Pinpoint the cell where the given text exists, returning its (X, Y) midpoint coordinate. 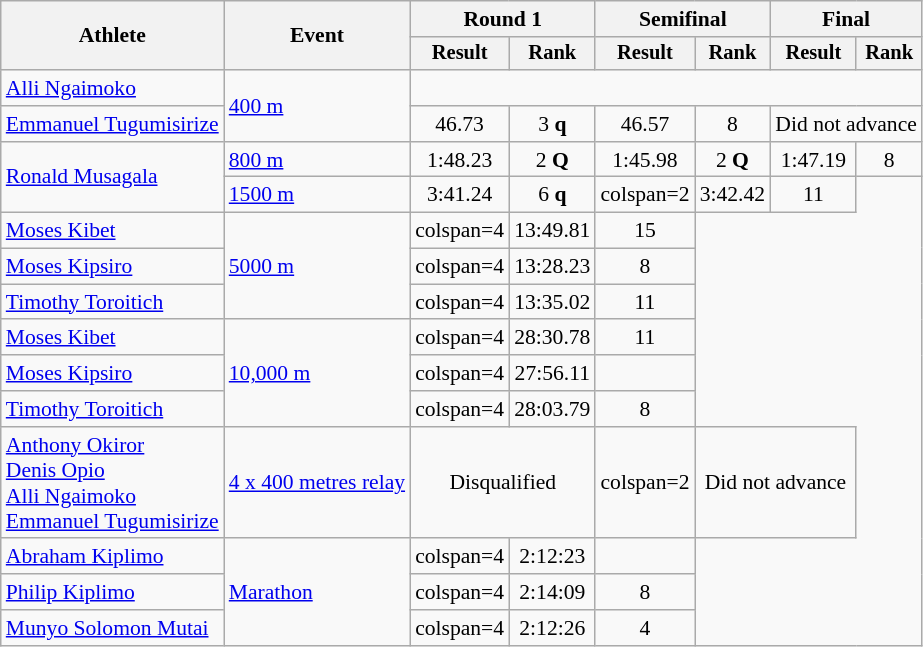
Semifinal (682, 19)
Event (317, 36)
400 m (317, 106)
27:56.11 (552, 373)
28:30.78 (552, 338)
1:48.23 (460, 160)
1500 m (317, 195)
5000 m (317, 266)
15 (644, 231)
28:03.79 (552, 409)
Round 1 (502, 19)
10,000 m (317, 374)
1:47.19 (813, 160)
2:12:26 (552, 628)
Ronald Musagala (112, 178)
46.73 (460, 124)
Alli Ngaimoko (112, 88)
13:35.02 (552, 302)
4 x 400 metres relay (317, 483)
4 (644, 628)
3:42.42 (732, 195)
2:12:23 (552, 557)
13:49.81 (552, 231)
Munyo Solomon Mutai (112, 628)
Philip Kiplimo (112, 592)
Abraham Kiplimo (112, 557)
Anthony OkirorDenis OpioAlli NgaimokoEmmanuel Tugumisirize (112, 483)
1:45.98 (644, 160)
13:28.23 (552, 267)
Emmanuel Tugumisirize (112, 124)
800 m (317, 160)
Disqualified (502, 483)
6 q (552, 195)
Marathon (317, 592)
Final (846, 19)
46.57 (644, 124)
Athlete (112, 36)
2:14:09 (552, 592)
3:41.24 (460, 195)
3 q (552, 124)
